Detect which cell encompasses the target text, then output its (x, y) center coordinate. 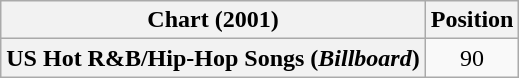
Chart (2001) (213, 20)
90 (472, 58)
US Hot R&B/Hip-Hop Songs (Billboard) (213, 58)
Position (472, 20)
